Detect which cell encompasses the target text, then output its (x, y) center coordinate. 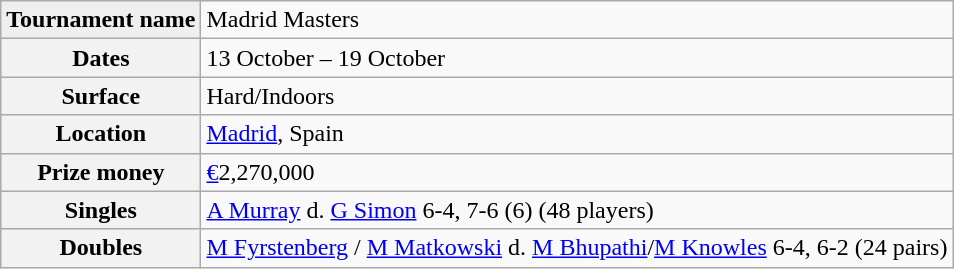
Dates (101, 58)
Madrid Masters (577, 20)
Location (101, 134)
Prize money (101, 172)
Singles (101, 210)
13 October – 19 October (577, 58)
A Murray d. G Simon 6-4, 7-6 (6) (48 players) (577, 210)
M Fyrstenberg / M Matkowski d. M Bhupathi/M Knowles 6-4, 6-2 (24 pairs) (577, 248)
Madrid, Spain (577, 134)
€2,270,000 (577, 172)
Hard/Indoors (577, 96)
Surface (101, 96)
Doubles (101, 248)
Tournament name (101, 20)
